Pinpoint the cell where the given text exists, returning its [x, y] midpoint coordinate. 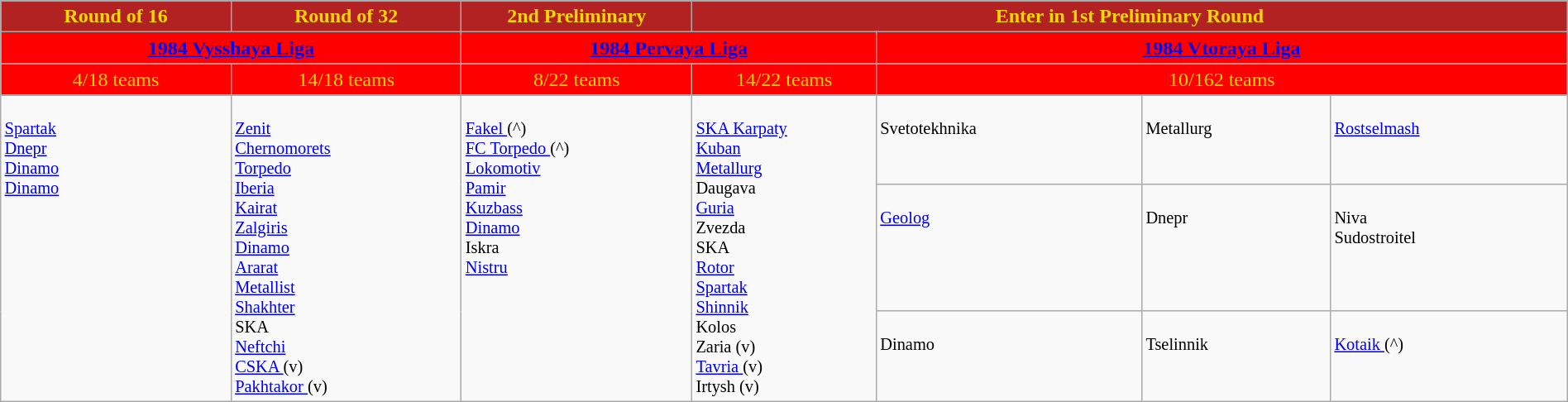
1984 Vysshaya Liga [232, 48]
SKA Karpaty Kuban Metallurg Daugava Guria Zvezda SKA Rotor Spartak Shinnik Kolos Zaria (v) Tavria (v) Irtysh (v) [784, 248]
Enter in 1st Preliminary Round [1130, 17]
2nd Preliminary [577, 17]
Round of 16 [116, 17]
Geolog [1009, 248]
Dinamo [1009, 356]
Niva Sudostroitel [1449, 248]
1984 Vtoraya Liga [1221, 48]
Metallurg [1236, 140]
Zenit Chernomorets Torpedo Iberia Kairat Zalgiris Dinamo Ararat Metallist Shakhter SKA Neftchi CSKA (v) Pakhtakor (v) [346, 248]
1984 Pervaya Liga [668, 48]
4/18 teams [116, 79]
Svetotekhnika [1009, 140]
Tselinnik [1236, 356]
Dnepr [1236, 248]
14/18 teams [346, 79]
8/22 teams [577, 79]
Round of 32 [346, 17]
Rostselmash [1449, 140]
10/162 teams [1221, 79]
Fakel (^) FC Torpedo (^) Lokomotiv Pamir Kuzbass Dinamo Iskra Nistru [577, 248]
Spartak Dnepr Dinamo Dinamo [116, 248]
14/22 teams [784, 79]
Kotaik (^) [1449, 356]
